Capture the cell that displays the provided text and extract its [x, y] central coordinate. 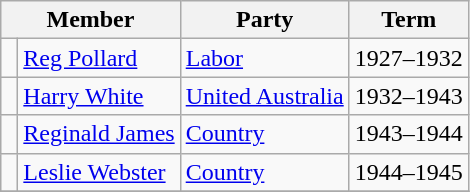
1932–1943 [408, 96]
Labor [264, 58]
Harry White [99, 96]
Term [408, 20]
1927–1932 [408, 58]
Member [90, 20]
Reg Pollard [99, 58]
United Australia [264, 96]
1943–1944 [408, 134]
Reginald James [99, 134]
1944–1945 [408, 172]
Leslie Webster [99, 172]
Party [264, 20]
